Search for the cell housing the specified text and yield its [X, Y] center coordinate. 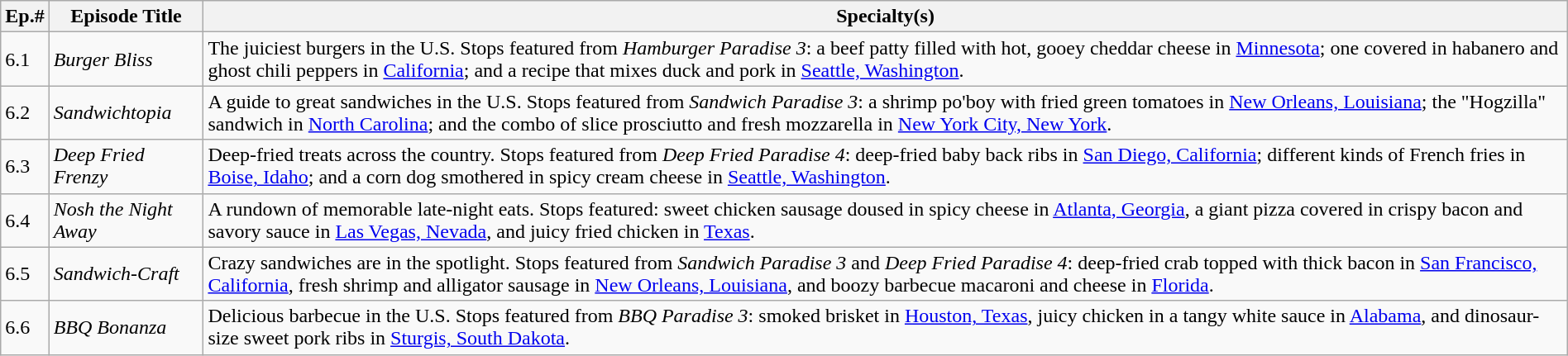
6.5 [25, 274]
BBQ Bonanza [126, 327]
6.6 [25, 327]
6.4 [25, 220]
Nosh the Night Away [126, 220]
6.1 [25, 59]
Episode Title [126, 17]
Deep Fried Frenzy [126, 167]
6.3 [25, 167]
Burger Bliss [126, 59]
Sandwichtopia [126, 112]
Sandwich-Craft [126, 274]
6.2 [25, 112]
Specialty(s) [885, 17]
Ep.# [25, 17]
